Capture the cell that displays the provided text and extract its [X, Y] central coordinate. 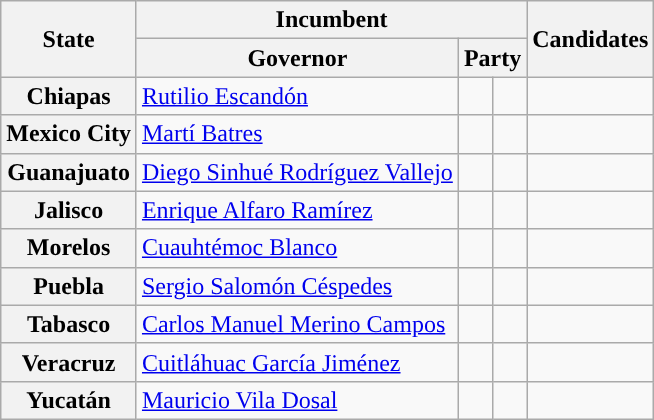
Diego Sinhué Rodríguez Vallejo [297, 172]
Veracruz [69, 362]
Cuitláhuac García Jiménez [297, 362]
Cuauhtémoc Blanco [297, 248]
Candidates [590, 39]
Rutilio Escandón [297, 96]
Tabasco [69, 324]
Governor [297, 58]
Incumbent [331, 20]
Party [492, 58]
Puebla [69, 286]
Guanajuato [69, 172]
Mexico City [69, 134]
Martí Batres [297, 134]
Jalisco [69, 210]
Yucatán [69, 400]
Morelos [69, 248]
Chiapas [69, 96]
Mauricio Vila Dosal [297, 400]
Sergio Salomón Céspedes [297, 286]
Enrique Alfaro Ramírez [297, 210]
Carlos Manuel Merino Campos [297, 324]
State [69, 39]
